Identify which cell holds the provided text, then report its (X, Y) central coordinate. 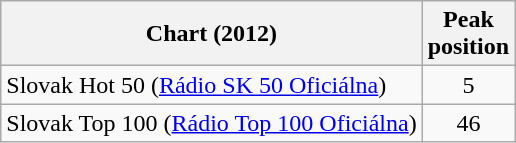
Slovak Hot 50 (Rádio SK 50 Oficiálna) (212, 85)
Slovak Top 100 (Rádio Top 100 Oficiálna) (212, 123)
5 (468, 85)
46 (468, 123)
Peakposition (468, 34)
Chart (2012) (212, 34)
